Return the (x, y) coordinate for the center point of the cell that contains the specified text.  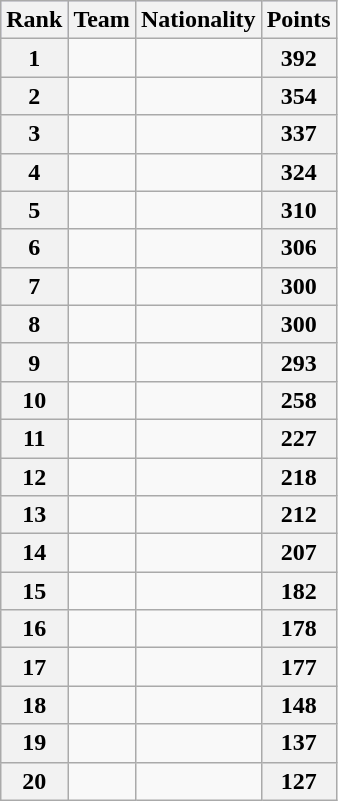
8 (34, 324)
178 (298, 629)
18 (34, 705)
127 (298, 781)
10 (34, 400)
177 (298, 667)
354 (298, 96)
310 (298, 210)
3 (34, 134)
324 (298, 172)
Team (102, 20)
13 (34, 515)
337 (298, 134)
293 (298, 362)
212 (298, 515)
5 (34, 210)
Nationality (198, 20)
6 (34, 248)
2 (34, 96)
258 (298, 400)
17 (34, 667)
19 (34, 743)
11 (34, 438)
1 (34, 58)
207 (298, 553)
14 (34, 553)
227 (298, 438)
16 (34, 629)
Rank (34, 20)
12 (34, 477)
7 (34, 286)
Points (298, 20)
9 (34, 362)
20 (34, 781)
15 (34, 591)
306 (298, 248)
4 (34, 172)
218 (298, 477)
392 (298, 58)
148 (298, 705)
182 (298, 591)
137 (298, 743)
